From the cell containing the given text, extract its center point as (X, Y) coordinate. 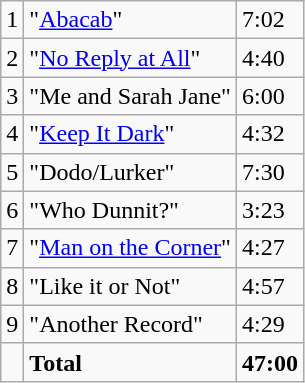
3:23 (270, 210)
7:30 (270, 172)
4:29 (270, 324)
"Man on the Corner" (130, 248)
"Who Dunnit?" (130, 210)
"Dodo/Lurker" (130, 172)
4 (12, 134)
9 (12, 324)
"Me and Sarah Jane" (130, 96)
"Keep It Dark" (130, 134)
7 (12, 248)
"Abacab" (130, 20)
8 (12, 286)
6 (12, 210)
4:57 (270, 286)
1 (12, 20)
"Like it or Not" (130, 286)
4:32 (270, 134)
"No Reply at All" (130, 58)
7:02 (270, 20)
4:40 (270, 58)
"Another Record" (130, 324)
4:27 (270, 248)
5 (12, 172)
Total (130, 362)
47:00 (270, 362)
6:00 (270, 96)
2 (12, 58)
3 (12, 96)
